Provide the [X, Y] coordinate of the cell's center where the given text is located.  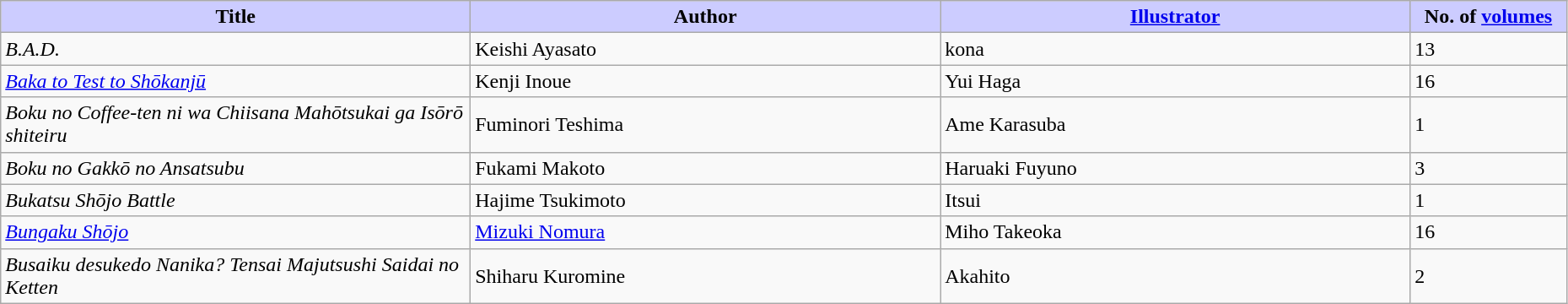
2 [1489, 275]
3 [1489, 168]
Bungaku Shōjo [236, 232]
Boku no Coffee-ten ni wa Chiisana Mahōtsukai ga Isōrō shiteiru [236, 125]
Miho Takeoka [1176, 232]
Ame Karasuba [1176, 125]
B.A.D. [236, 49]
Shiharu Kuromine [705, 275]
13 [1489, 49]
Akahito [1176, 275]
Hajime Tsukimoto [705, 200]
Yui Haga [1176, 81]
Boku no Gakkō no Ansatsubu [236, 168]
Fuminori Teshima [705, 125]
Haruaki Fuyuno [1176, 168]
Author [705, 17]
kona [1176, 49]
No. of volumes [1489, 17]
Itsui [1176, 200]
Bukatsu Shōjo Battle [236, 200]
Kenji Inoue [705, 81]
Busaiku desukedo Nanika? Tensai Majutsushi Saidai no Ketten [236, 275]
Baka to Test to Shōkanjū [236, 81]
Fukami Makoto [705, 168]
Mizuki Nomura [705, 232]
Illustrator [1176, 17]
Title [236, 17]
Keishi Ayasato [705, 49]
